Determine the [X, Y] coordinate at the center of the cell enclosing the given text.  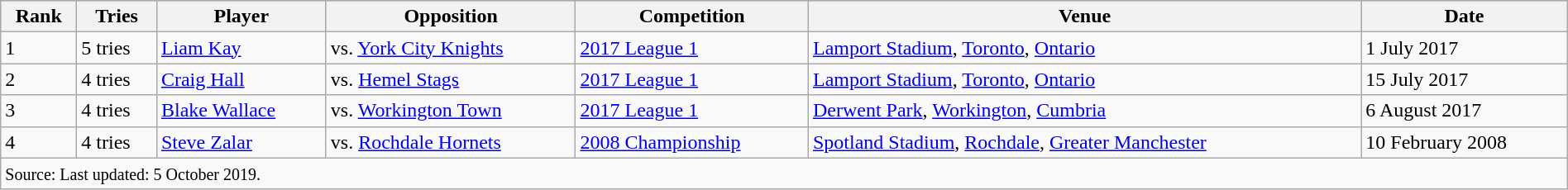
Craig Hall [241, 79]
Player [241, 17]
2 [39, 79]
Competition [691, 17]
vs. York City Knights [451, 48]
Tries [117, 17]
Source: Last updated: 5 October 2019. [784, 173]
5 tries [117, 48]
3 [39, 111]
6 August 2017 [1464, 111]
2008 Championship [691, 142]
15 July 2017 [1464, 79]
Date [1464, 17]
4 [39, 142]
Venue [1084, 17]
1 July 2017 [1464, 48]
vs. Rochdale Hornets [451, 142]
Derwent Park, Workington, Cumbria [1084, 111]
Rank [39, 17]
vs. Hemel Stags [451, 79]
Opposition [451, 17]
Liam Kay [241, 48]
Spotland Stadium, Rochdale, Greater Manchester [1084, 142]
1 [39, 48]
Blake Wallace [241, 111]
Steve Zalar [241, 142]
10 February 2008 [1464, 142]
vs. Workington Town [451, 111]
